Return (X, Y) of the center of cell containing provided text 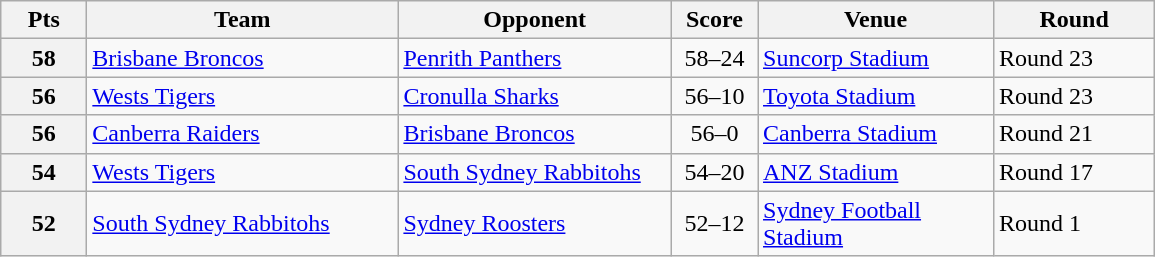
Canberra Raiders (242, 134)
Venue (876, 20)
58 (44, 58)
Toyota Stadium (876, 96)
52–12 (714, 224)
Score (714, 20)
56–0 (714, 134)
Round 21 (1074, 134)
Round 1 (1074, 224)
Round (1074, 20)
Sydney Football Stadium (876, 224)
54–20 (714, 172)
Team (242, 20)
Round 17 (1074, 172)
52 (44, 224)
54 (44, 172)
ANZ Stadium (876, 172)
Canberra Stadium (876, 134)
Pts (44, 20)
Cronulla Sharks (535, 96)
Penrith Panthers (535, 58)
58–24 (714, 58)
Sydney Roosters (535, 224)
Suncorp Stadium (876, 58)
56–10 (714, 96)
Opponent (535, 20)
